Pinpoint the cell where the given text exists, returning its [X, Y] midpoint coordinate. 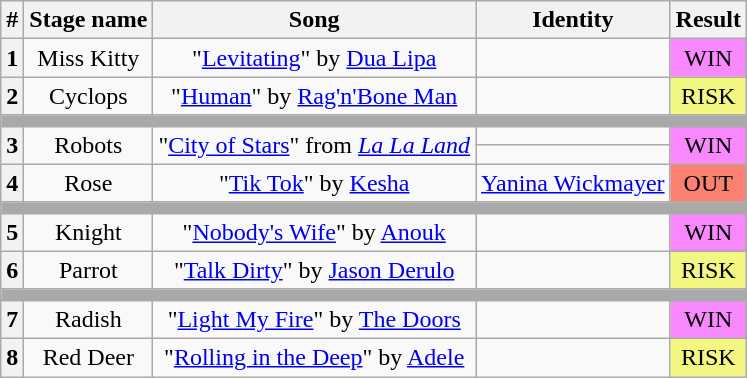
"Human" by Rag'n'Bone Man [314, 96]
"Rolling in the Deep" by Adele [314, 357]
Song [314, 20]
7 [12, 319]
5 [12, 232]
8 [12, 357]
Identity [574, 20]
Stage name [88, 20]
Miss Kitty [88, 58]
"Light My Fire" by The Doors [314, 319]
3 [12, 145]
"Talk Dirty" by Jason Derulo [314, 270]
"Levitating" by Dua Lipa [314, 58]
4 [12, 183]
OUT [708, 183]
"Nobody's Wife" by Anouk [314, 232]
"City of Stars" from La La Land [314, 145]
Knight [88, 232]
1 [12, 58]
Cyclops [88, 96]
Result [708, 20]
6 [12, 270]
Radish [88, 319]
# [12, 20]
Red Deer [88, 357]
Robots [88, 145]
Yanina Wickmayer [574, 183]
"Tik Tok" by Kesha [314, 183]
Parrot [88, 270]
Rose [88, 183]
2 [12, 96]
